Pinpoint the cell where the given text exists, returning its (X, Y) midpoint coordinate. 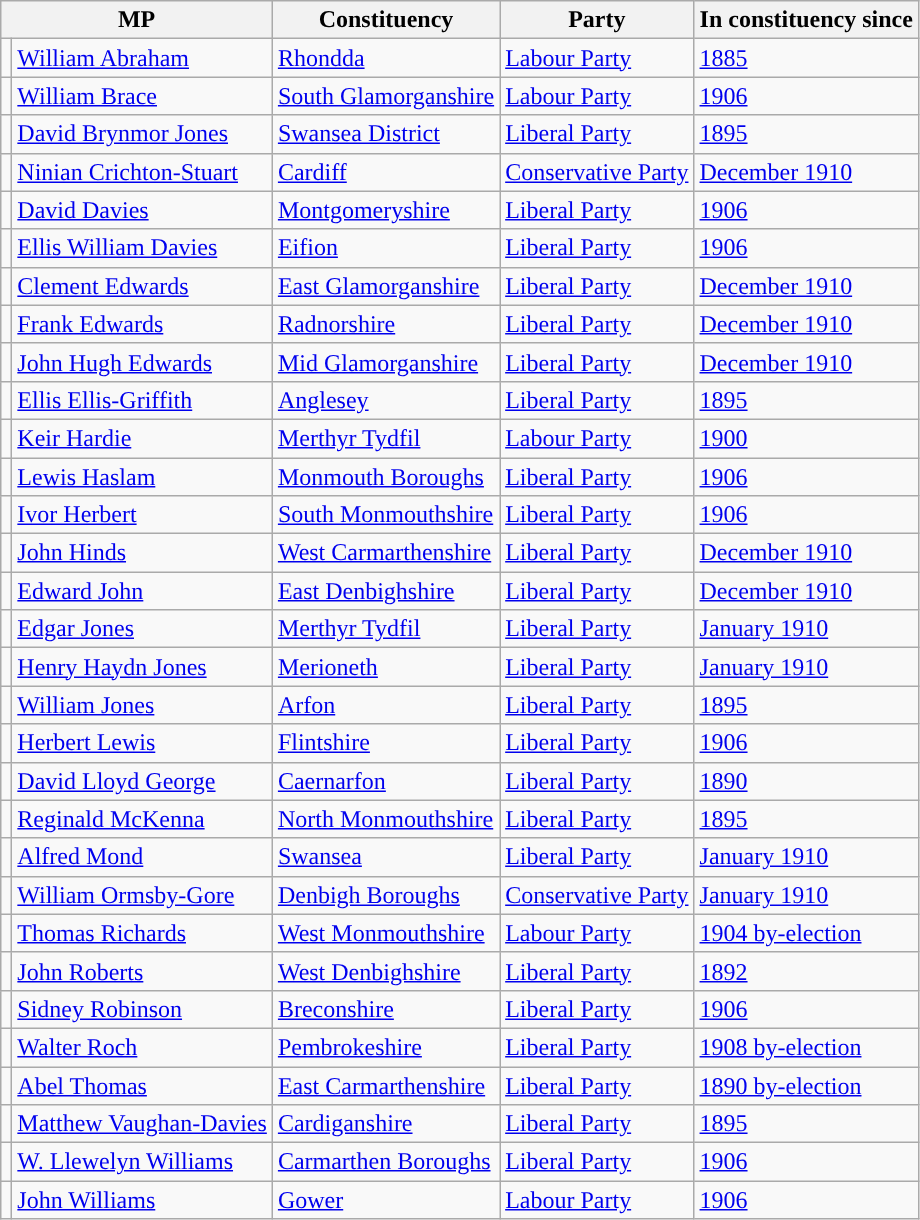
Sidney Robinson (142, 1009)
South Monmouthshire (386, 515)
Thomas Richards (142, 933)
West Monmouthshire (386, 933)
Edward John (142, 591)
Clement Edwards (142, 286)
West Denbighshire (386, 971)
John Hinds (142, 553)
Monmouth Boroughs (386, 477)
Flintshire (386, 743)
1892 (806, 971)
William Ormsby-Gore (142, 895)
1908 by-election (806, 1047)
Matthew Vaughan-Davies (142, 1124)
Henry Haydn Jones (142, 667)
William Brace (142, 96)
Keir Hardie (142, 438)
Gower (386, 1200)
Alfred Mond (142, 857)
David Davies (142, 210)
Ellis Ellis-Griffith (142, 400)
Swansea (386, 857)
Denbigh Boroughs (386, 895)
David Brynmor Jones (142, 134)
Ellis William Davies (142, 248)
Montgomeryshire (386, 210)
South Glamorganshire (386, 96)
1885 (806, 58)
East Carmarthenshire (386, 1085)
Merioneth (386, 667)
Reginald McKenna (142, 819)
John Hugh Edwards (142, 362)
Carmarthen Boroughs (386, 1162)
1890 (806, 781)
Constituency (386, 20)
North Monmouthshire (386, 819)
In constituency since (806, 20)
Party (597, 20)
W. Llewelyn Williams (142, 1162)
Pembrokeshire (386, 1047)
Mid Glamorganshire (386, 362)
John Williams (142, 1200)
MP (137, 20)
Rhondda (386, 58)
Edgar Jones (142, 629)
Abel Thomas (142, 1085)
Ninian Crichton-Stuart (142, 172)
David Lloyd George (142, 781)
Lewis Haslam (142, 477)
Swansea District (386, 134)
Cardiff (386, 172)
Caernarfon (386, 781)
Eifion (386, 248)
Herbert Lewis (142, 743)
Ivor Herbert (142, 515)
Frank Edwards (142, 324)
John Roberts (142, 971)
West Carmarthenshire (386, 553)
1904 by-election (806, 933)
East Denbighshire (386, 591)
Breconshire (386, 1009)
Radnorshire (386, 324)
Arfon (386, 705)
William Abraham (142, 58)
William Jones (142, 705)
1900 (806, 438)
Anglesey (386, 400)
Walter Roch (142, 1047)
East Glamorganshire (386, 286)
1890 by-election (806, 1085)
Cardiganshire (386, 1124)
